Return the (x, y) coordinate for the center point of the cell that contains the specified text.  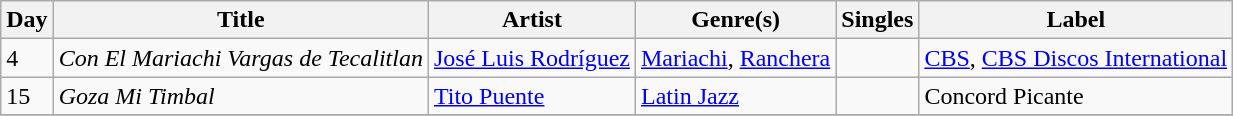
4 (27, 58)
José Luis Rodríguez (532, 58)
Title (240, 20)
CBS, CBS Discos International (1076, 58)
Goza Mi Timbal (240, 96)
Singles (878, 20)
Con El Mariachi Vargas de Tecalitlan (240, 58)
Label (1076, 20)
Latin Jazz (735, 96)
15 (27, 96)
Tito Puente (532, 96)
Artist (532, 20)
Concord Picante (1076, 96)
Mariachi, Ranchera (735, 58)
Day (27, 20)
Genre(s) (735, 20)
